Return the [X, Y] coordinate for the center point of the cell that contains the specified text.  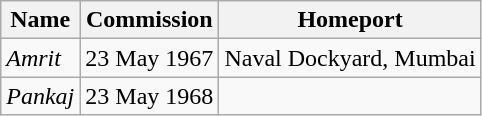
Homeport [350, 20]
Commission [150, 20]
Name [40, 20]
Pankaj [40, 96]
Naval Dockyard, Mumbai [350, 58]
23 May 1968 [150, 96]
Amrit [40, 58]
23 May 1967 [150, 58]
